Pinpoint the cell where the given text exists, returning its [X, Y] midpoint coordinate. 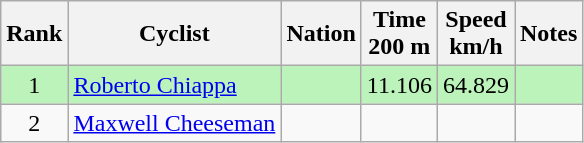
64.829 [476, 85]
1 [34, 85]
Rank [34, 34]
11.106 [399, 85]
Cyclist [174, 34]
Maxwell Cheeseman [174, 123]
Speedkm/h [476, 34]
2 [34, 123]
Nation [321, 34]
Roberto Chiappa [174, 85]
Notes [548, 34]
Time200 m [399, 34]
